From the cell containing the given text, extract its center point as [X, Y] coordinate. 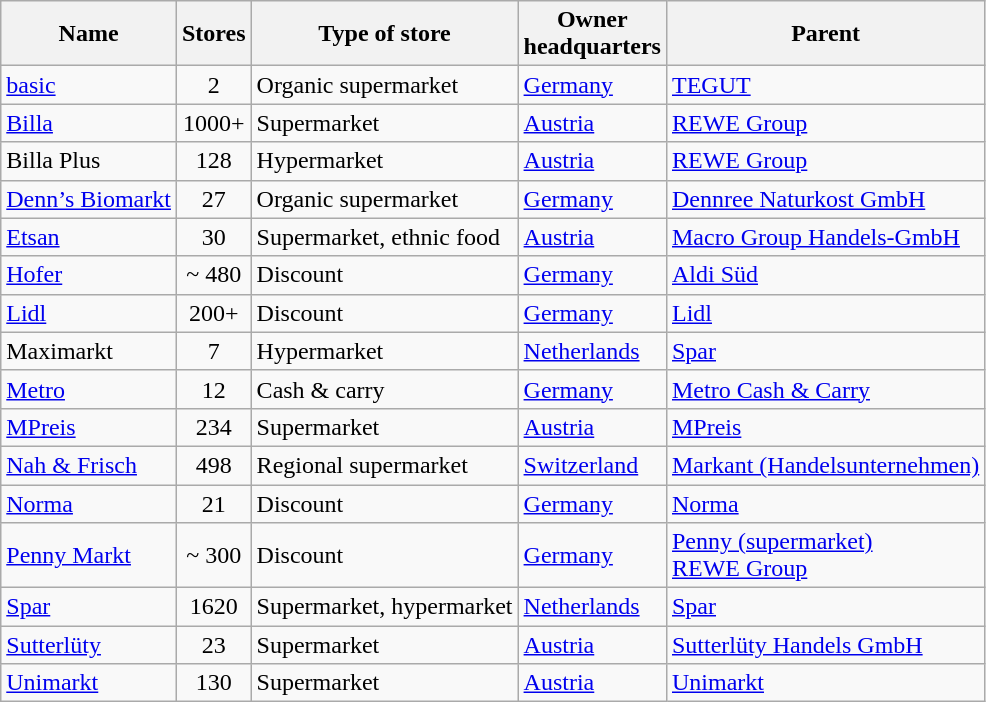
Markant (Handelsunternehmen) [825, 465]
2 [214, 85]
Macro Group Handels-GmbH [825, 237]
1620 [214, 607]
Billa Plus [89, 161]
Metro Cash & Carry [825, 389]
Parent [825, 34]
~ 300 [214, 556]
23 [214, 645]
Owner headquarters [592, 34]
~ 480 [214, 275]
Dennree Naturkost GmbH [825, 199]
Sutterlüty [89, 645]
Name [89, 34]
128 [214, 161]
Aldi Süd [825, 275]
498 [214, 465]
1000+ [214, 123]
Hofer [89, 275]
21 [214, 503]
234 [214, 427]
Cash & carry [384, 389]
Penny Markt [89, 556]
basic [89, 85]
Penny (supermarket) REWE Group [825, 556]
Switzerland [592, 465]
Metro [89, 389]
Regional supermarket [384, 465]
30 [214, 237]
130 [214, 683]
Type of store [384, 34]
TEGUT [825, 85]
12 [214, 389]
Supermarket, ethnic food [384, 237]
Supermarket, hypermarket [384, 607]
7 [214, 351]
27 [214, 199]
Billa [89, 123]
Nah & Frisch [89, 465]
Maximarkt [89, 351]
200+ [214, 313]
Denn’s Biomarkt [89, 199]
Sutterlüty Handels GmbH [825, 645]
Stores [214, 34]
Etsan [89, 237]
